Find where the given text appears and provide that cell's center as [x, y] coordinate. 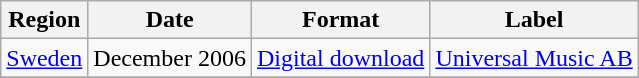
Date [170, 20]
Digital download [340, 58]
Sweden [44, 58]
Universal Music AB [534, 58]
December 2006 [170, 58]
Region [44, 20]
Format [340, 20]
Label [534, 20]
